Locate the cell with the specified text and output its [X, Y] center coordinate. 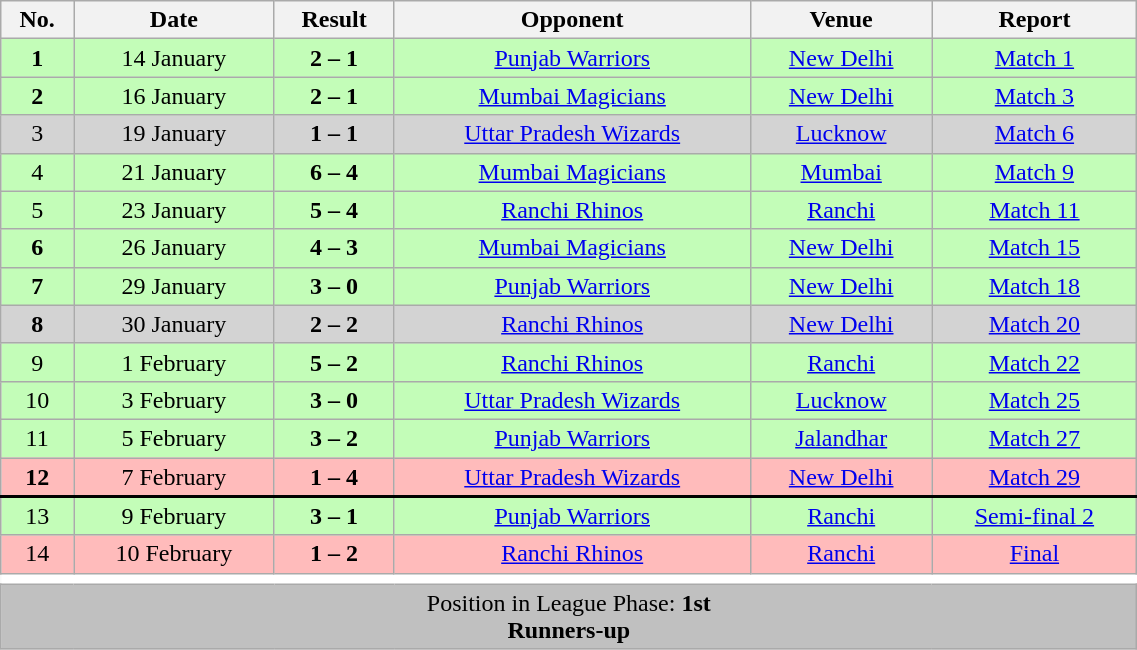
2 – 2 [334, 324]
10 [38, 400]
Venue [841, 20]
2 [38, 96]
Match 6 [1034, 134]
10 February [174, 554]
Date [174, 20]
1 – 1 [334, 134]
Match 27 [1034, 438]
Report [1034, 20]
5 – 2 [334, 362]
21 January [174, 172]
Match 11 [1034, 210]
Match 15 [1034, 248]
Match 29 [1034, 478]
4 – 3 [334, 248]
8 [38, 324]
Final [1034, 554]
Match 25 [1034, 400]
14 January [174, 58]
No. [38, 20]
5 [38, 210]
Match 1 [1034, 58]
26 January [174, 248]
9 [38, 362]
12 [38, 478]
23 January [174, 210]
6 – 4 [334, 172]
4 [38, 172]
Result [334, 20]
6 [38, 248]
14 [38, 554]
1 [38, 58]
7 February [174, 478]
Match 18 [1034, 286]
13 [38, 516]
Jalandhar [841, 438]
11 [38, 438]
Mumbai [841, 172]
Match 9 [1034, 172]
1 – 2 [334, 554]
19 January [174, 134]
5 – 4 [334, 210]
Position in League Phase: 1st Runners-up [569, 616]
3 – 2 [334, 438]
Semi-final 2 [1034, 516]
29 January [174, 286]
9 February [174, 516]
16 January [174, 96]
3 [38, 134]
7 [38, 286]
1 February [174, 362]
5 February [174, 438]
Match 20 [1034, 324]
30 January [174, 324]
Match 22 [1034, 362]
3 February [174, 400]
1 – 4 [334, 478]
Match 3 [1034, 96]
Opponent [572, 20]
3 – 1 [334, 516]
